For the text-containing cell, return its midpoint in (x, y) coordinate format. 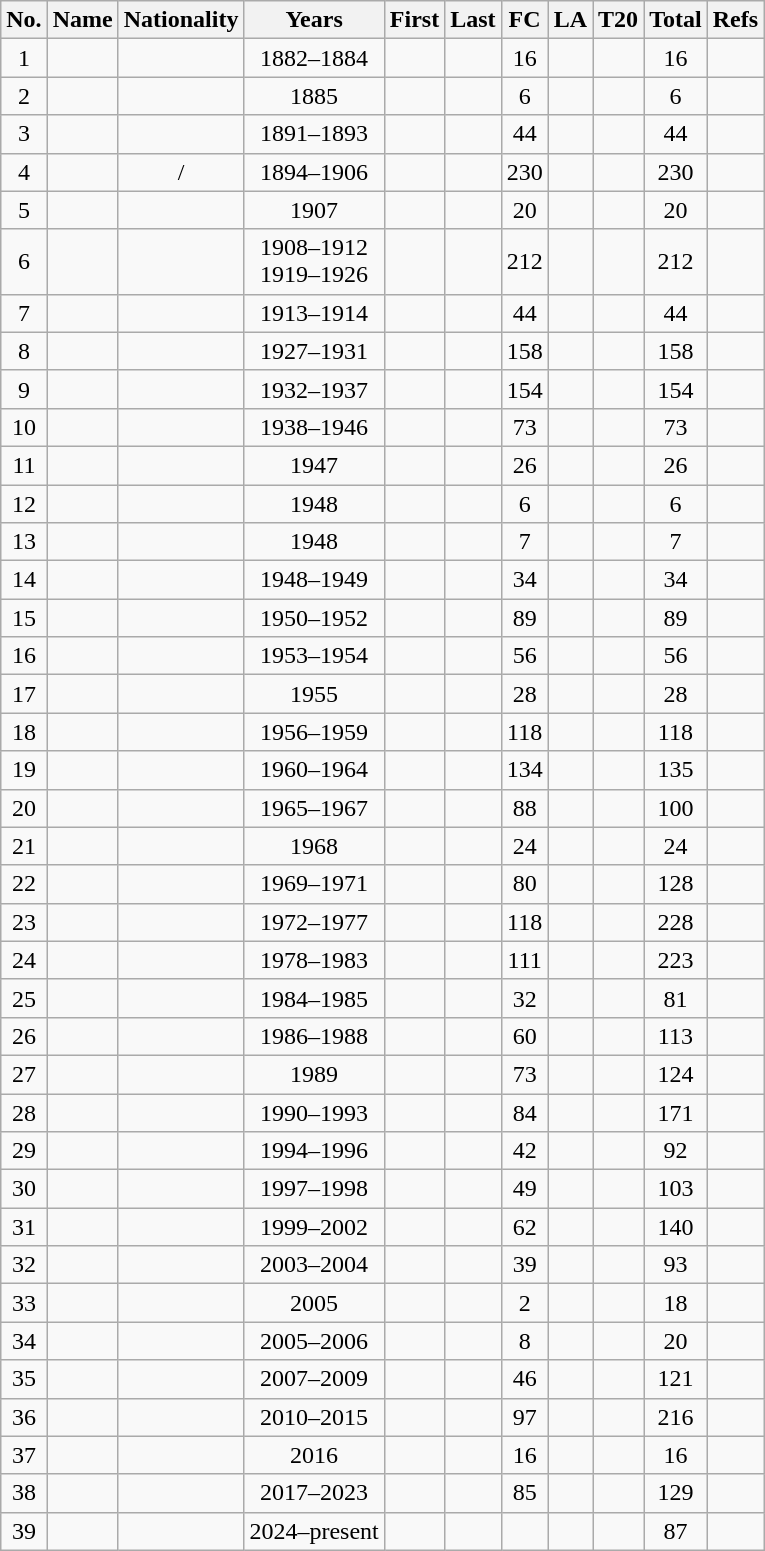
2016 (314, 1455)
1908–19121919–1926 (314, 262)
1990–1993 (314, 1113)
25 (24, 998)
No. (24, 20)
/ (181, 172)
171 (676, 1113)
1965–1967 (314, 808)
1984–1985 (314, 998)
1913–1914 (314, 313)
1955 (314, 694)
135 (676, 770)
93 (676, 1265)
14 (24, 580)
T20 (618, 20)
85 (524, 1493)
1994–1996 (314, 1151)
134 (524, 770)
1950–1952 (314, 618)
LA (570, 20)
10 (24, 427)
3 (24, 134)
4 (24, 172)
1978–1983 (314, 960)
37 (24, 1455)
88 (524, 808)
97 (524, 1417)
1907 (314, 210)
1894–1906 (314, 172)
2024–present (314, 1531)
128 (676, 884)
1969–1971 (314, 884)
1997–1998 (314, 1189)
121 (676, 1379)
19 (24, 770)
29 (24, 1151)
80 (524, 884)
2010–2015 (314, 1417)
First (414, 20)
38 (24, 1493)
87 (676, 1531)
Nationality (181, 20)
81 (676, 998)
2005 (314, 1303)
42 (524, 1151)
31 (24, 1227)
2017–2023 (314, 1493)
Last (473, 20)
Refs (735, 20)
103 (676, 1189)
15 (24, 618)
13 (24, 542)
Name (82, 20)
1932–1937 (314, 389)
111 (524, 960)
FC (524, 20)
23 (24, 922)
33 (24, 1303)
2005–2006 (314, 1341)
1989 (314, 1074)
140 (676, 1227)
100 (676, 808)
129 (676, 1493)
1882–1884 (314, 58)
1968 (314, 846)
1972–1977 (314, 922)
1953–1954 (314, 656)
1960–1964 (314, 770)
11 (24, 465)
1 (24, 58)
12 (24, 503)
35 (24, 1379)
27 (24, 1074)
5 (24, 210)
1891–1893 (314, 134)
17 (24, 694)
36 (24, 1417)
Years (314, 20)
92 (676, 1151)
9 (24, 389)
62 (524, 1227)
Total (676, 20)
223 (676, 960)
21 (24, 846)
1986–1988 (314, 1036)
1927–1931 (314, 351)
30 (24, 1189)
22 (24, 884)
1938–1946 (314, 427)
60 (524, 1036)
216 (676, 1417)
2007–2009 (314, 1379)
1885 (314, 96)
49 (524, 1189)
1948–1949 (314, 580)
84 (524, 1113)
124 (676, 1074)
1956–1959 (314, 732)
113 (676, 1036)
228 (676, 922)
1947 (314, 465)
1999–2002 (314, 1227)
46 (524, 1379)
2003–2004 (314, 1265)
